Identify which cell holds the provided text, then report its [X, Y] central coordinate. 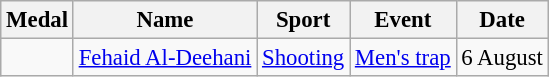
Shooting [304, 58]
Date [502, 20]
Event [403, 20]
Fehaid Al-Deehani [164, 58]
Medal [38, 20]
Name [164, 20]
6 August [502, 58]
Men's trap [403, 58]
Sport [304, 20]
